Search for the cell housing the specified text and yield its [X, Y] center coordinate. 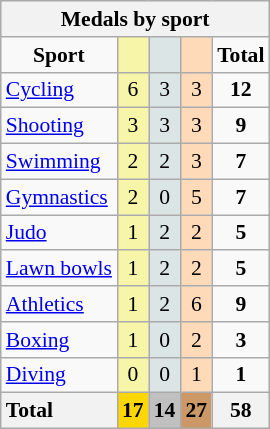
Boxing [59, 340]
14 [165, 411]
12 [240, 90]
Medals by sport [136, 19]
Lawn bowls [59, 269]
17 [133, 411]
Cycling [59, 90]
Diving [59, 375]
Athletics [59, 304]
27 [196, 411]
Swimming [59, 162]
Shooting [59, 126]
Sport [59, 55]
Gymnastics [59, 197]
58 [240, 411]
Judo [59, 233]
